Locate the cell with the specified text and output its [X, Y] center coordinate. 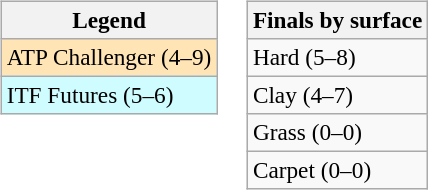
ITF Futures (5–6) [108, 95]
Legend [108, 20]
Finals by surface [337, 20]
ATP Challenger (4–9) [108, 57]
Hard (5–8) [337, 57]
Grass (0–0) [337, 133]
Carpet (0–0) [337, 171]
Clay (4–7) [337, 95]
